Search for the cell housing the specified text and yield its [x, y] center coordinate. 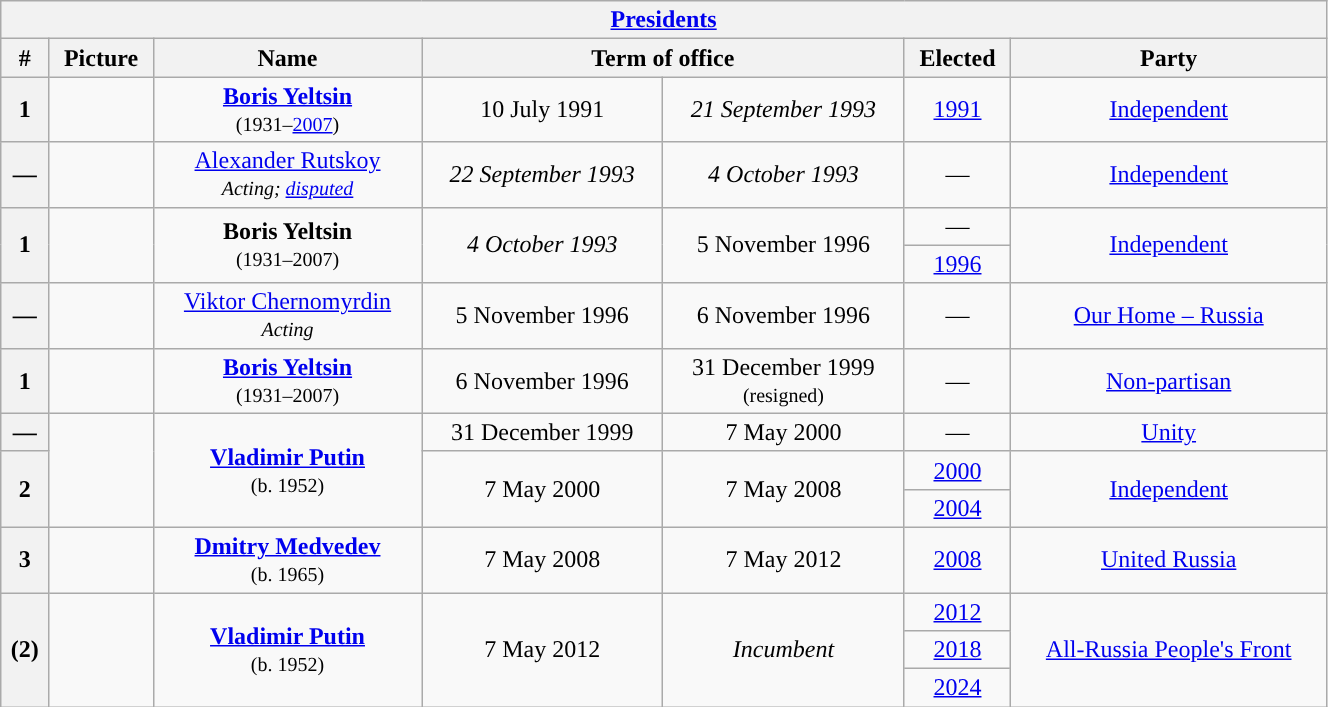
All-Russia People's Front [1168, 649]
2012 [958, 611]
Name [287, 58]
United Russia [1168, 560]
2024 [958, 688]
Elected [958, 58]
22 September 1993 [542, 174]
1991 [958, 110]
21 September 1993 [784, 110]
(2) [25, 649]
31 December 1999(resigned) [784, 380]
Party [1168, 58]
Term of office [663, 58]
Our Home – Russia [1168, 316]
Non-partisan [1168, 380]
2008 [958, 560]
Presidents [664, 20]
2000 [958, 470]
Unity [1168, 432]
2004 [958, 508]
Alexander RutskoyActing; disputed [287, 174]
10 July 1991 [542, 110]
1996 [958, 264]
Viktor ChernomyrdinActing [287, 316]
2 [25, 489]
2018 [958, 650]
# [25, 58]
Dmitry Medvedev(b. 1965) [287, 560]
31 December 1999 [542, 432]
Incumbent [784, 649]
3 [25, 560]
Picture [102, 58]
